Locate the cell with the specified text and output its [X, Y] center coordinate. 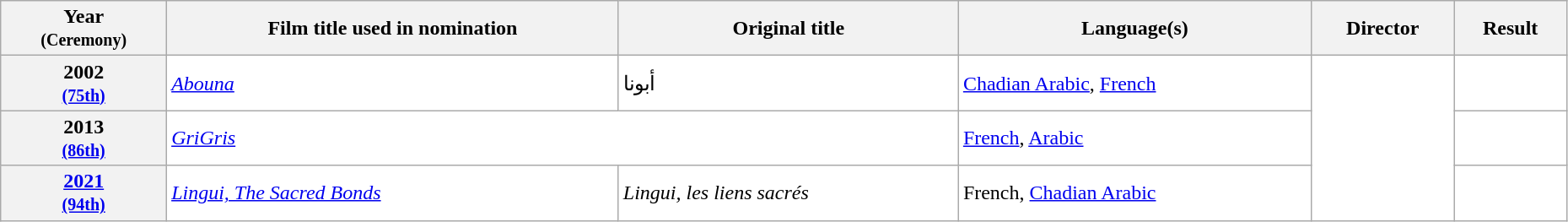
French, Arabic [1134, 138]
2021(94th) [84, 192]
Year(Ceremony) [84, 29]
Language(s) [1134, 29]
Film title used in nomination [393, 29]
Abouna [393, 83]
Lingui, les liens sacrés [788, 192]
Lingui, The Sacred Bonds [393, 192]
GriGris [563, 138]
Result [1510, 29]
2013(86th) [84, 138]
Original title [788, 29]
Chadian Arabic, French [1134, 83]
2002(75th) [84, 83]
French, Chadian Arabic [1134, 192]
أبونا [788, 83]
Director [1382, 29]
